Output the [x, y] coordinate of the center of the cell containing the given text.  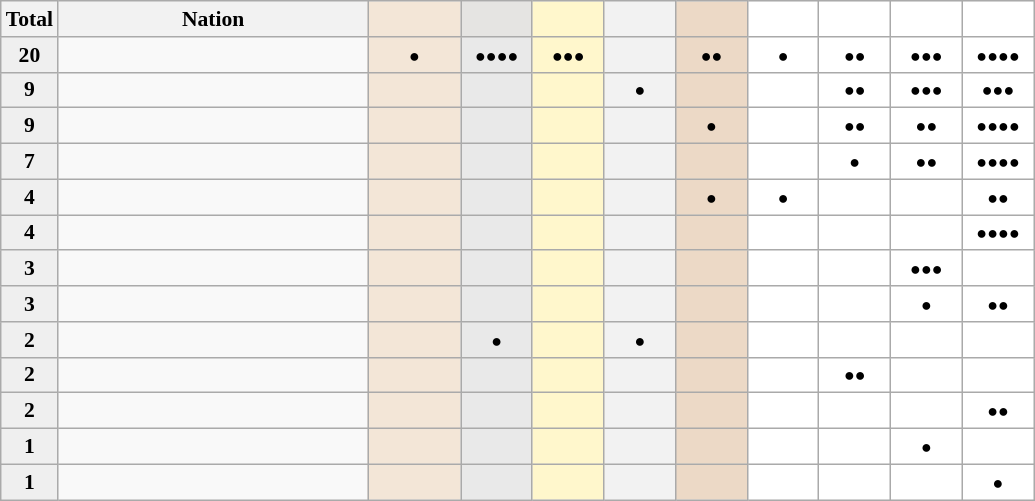
Nation [213, 19]
20 [30, 55]
Total [30, 19]
7 [30, 162]
